From the cell containing the given text, extract its center point as [X, Y] coordinate. 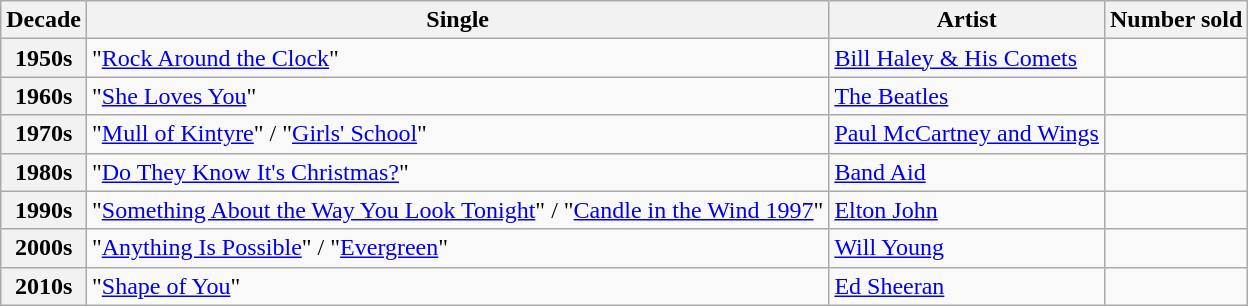
Number sold [1176, 20]
Bill Haley & His Comets [967, 58]
The Beatles [967, 96]
1960s [44, 96]
"Shape of You" [457, 286]
Will Young [967, 248]
2000s [44, 248]
"Something About the Way You Look Tonight" / "Candle in the Wind 1997" [457, 210]
"Rock Around the Clock" [457, 58]
1950s [44, 58]
1970s [44, 134]
"Mull of Kintyre" / "Girls' School" [457, 134]
1980s [44, 172]
Artist [967, 20]
Paul McCartney and Wings [967, 134]
Band Aid [967, 172]
Decade [44, 20]
"She Loves You" [457, 96]
"Do They Know It's Christmas?" [457, 172]
1990s [44, 210]
Elton John [967, 210]
Single [457, 20]
"Anything Is Possible" / "Evergreen" [457, 248]
Ed Sheeran [967, 286]
2010s [44, 286]
